Scan for the cell matching the given text and deliver its [X, Y] coordinate at center. 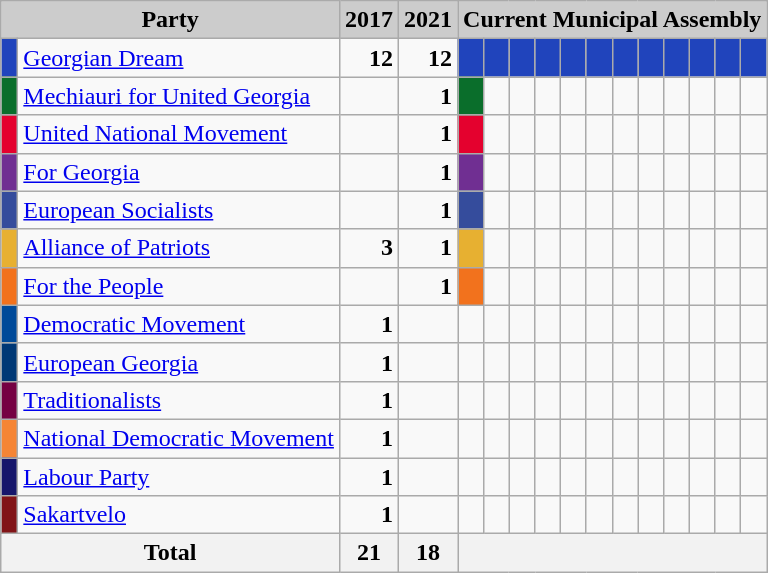
Sakartvelo [179, 515]
21 [368, 553]
3 [368, 248]
2021 [428, 20]
Current Municipal Assembly [612, 20]
Georgian Dream [179, 58]
European Socialists [179, 210]
For the People [179, 286]
Party [170, 20]
Traditionalists [179, 400]
For Georgia [179, 172]
United National Movement [179, 134]
European Georgia [179, 362]
2017 [368, 20]
National Democratic Movement [179, 438]
Alliance of Patriots [179, 248]
Democratic Movement [179, 324]
Mechiauri for United Georgia [179, 96]
Labour Party [179, 477]
Total [170, 553]
18 [428, 553]
